Extract the [X, Y] coordinate from the center of the cell holding the provided text.  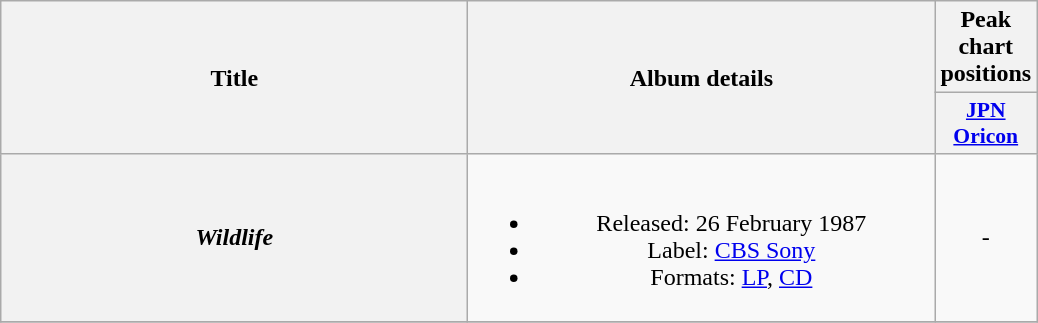
Released: 26 February 1987Label: CBS SonyFormats: LP, CD [702, 238]
Wildlife [234, 238]
- [986, 238]
Album details [702, 78]
Peak chart positions [986, 47]
JPNOricon [986, 124]
Title [234, 78]
